Identify which cell holds the provided text, then report its [x, y] central coordinate. 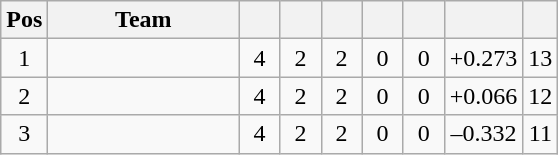
1 [24, 58]
11 [540, 134]
–0.332 [484, 134]
3 [24, 134]
13 [540, 58]
Pos [24, 20]
12 [540, 96]
+0.273 [484, 58]
+0.066 [484, 96]
Team [144, 20]
